Extract the (X, Y) coordinate from the center of the cell holding the provided text.  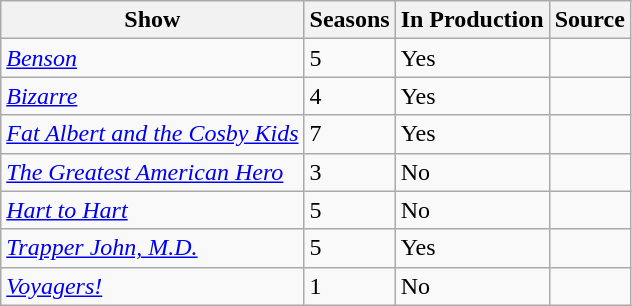
Show (152, 20)
Fat Albert and the Cosby Kids (152, 134)
Voyagers! (152, 286)
Trapper John, M.D. (152, 248)
In Production (472, 20)
Bizarre (152, 96)
Source (590, 20)
Seasons (350, 20)
The Greatest American Hero (152, 172)
7 (350, 134)
Benson (152, 58)
4 (350, 96)
3 (350, 172)
1 (350, 286)
Hart to Hart (152, 210)
